Determine the [x, y] coordinate at the center of the cell enclosing the given text.  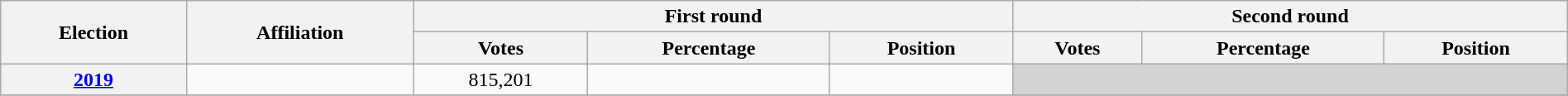
2019 [94, 79]
Affiliation [299, 32]
First round [713, 17]
Election [94, 32]
Second round [1290, 17]
815,201 [500, 79]
